Extract the (X, Y) coordinate from the center of the cell holding the provided text.  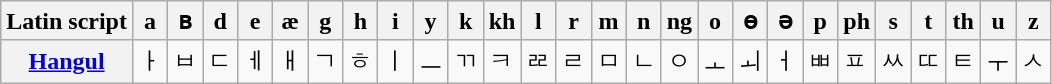
s (894, 21)
th (964, 21)
m (608, 21)
ㄲ (466, 62)
Hangul (67, 62)
l (538, 21)
ㄸ (928, 62)
r (574, 21)
ph (857, 21)
ㄷ (220, 62)
y (430, 21)
ㄹ (574, 62)
k (466, 21)
ㅍ (857, 62)
Latin script (67, 21)
d (220, 21)
p (820, 21)
g (326, 21)
h (360, 21)
ㅜ (998, 62)
t (928, 21)
ng (679, 21)
ㅐ (290, 62)
i (396, 21)
a (150, 21)
kh (502, 21)
ㅗ (716, 62)
ө (750, 21)
ə (786, 21)
ㅆ (894, 62)
o (716, 21)
ㄱ (326, 62)
ㅁ (608, 62)
ㅣ (396, 62)
ᄙ (538, 62)
ㅡ (430, 62)
ㅃ (820, 62)
n (644, 21)
ㅇ (679, 62)
ㅋ (502, 62)
ʙ (186, 21)
ㅅ (1034, 62)
u (998, 21)
ㅂ (186, 62)
e (256, 21)
ㅚ (750, 62)
ㅏ (150, 62)
ㅎ (360, 62)
ㅔ (256, 62)
ㄴ (644, 62)
ㅌ (964, 62)
ㅓ (786, 62)
æ (290, 21)
z (1034, 21)
